Locate the cell with the specified text and output its (x, y) center coordinate. 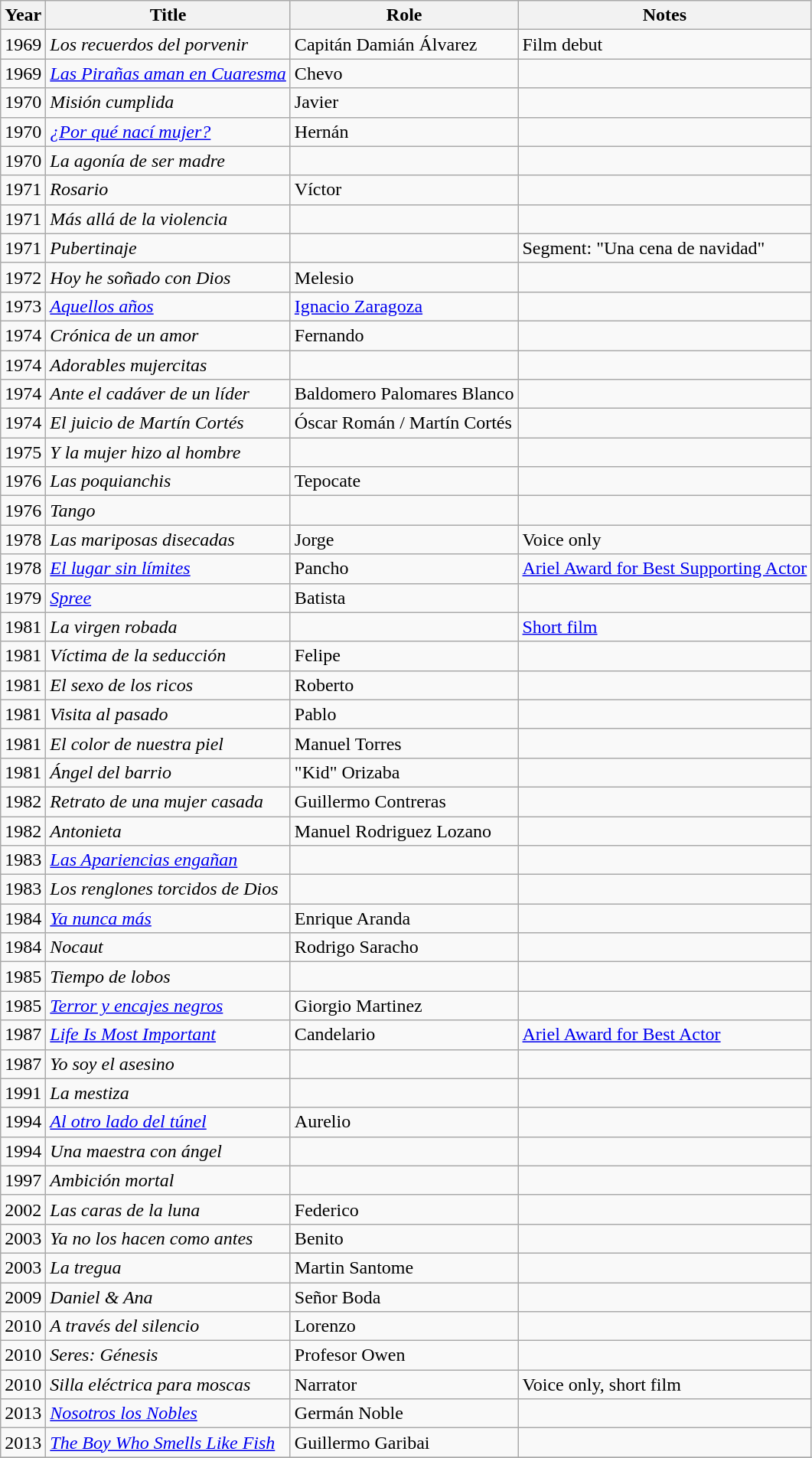
1979 (23, 598)
Los recuerdos del porvenir (168, 44)
Narrator (404, 1385)
Nocaut (168, 948)
Film debut (664, 44)
Batista (404, 598)
Giorgio Martinez (404, 1006)
Más allá de la violencia (168, 219)
El color de nuestra piel (168, 743)
Ignacio Zaragoza (404, 306)
Life Is Most Important (168, 1035)
Tepocate (404, 481)
Benito (404, 1238)
Hernán (404, 132)
Pablo (404, 714)
Las Pirañas aman en Cuaresma (168, 73)
El lugar sin límites (168, 569)
Profesor Owen (404, 1355)
Chevo (404, 73)
Rosario (168, 190)
Misión cumplida (168, 103)
Title (168, 15)
Señor Boda (404, 1297)
Las Apariencias engañan (168, 860)
Tango (168, 510)
La tregua (168, 1267)
Las mariposas disecadas (168, 540)
Notes (664, 15)
Manuel Rodriguez Lozano (404, 830)
Crónica de un amor (168, 335)
Federico (404, 1209)
Lorenzo (404, 1326)
Felipe (404, 656)
Ariel Award for Best Actor (664, 1035)
1975 (23, 452)
Terror y encajes negros (168, 1006)
Segment: "Una cena de navidad" (664, 248)
Ángel del barrio (168, 772)
La virgen robada (168, 627)
Aurelio (404, 1122)
Rodrigo Saracho (404, 948)
Pancho (404, 569)
Ariel Award for Best Supporting Actor (664, 569)
Voice only, short film (664, 1385)
Aquellos años (168, 306)
Ante el cadáver de un líder (168, 394)
Role (404, 15)
Las caras de la luna (168, 1209)
Manuel Torres (404, 743)
Spree (168, 598)
Baldomero Palomares Blanco (404, 394)
The Boy Who Smells Like Fish (168, 1443)
Martin Santome (404, 1267)
Short film (664, 627)
Year (23, 15)
Enrique Aranda (404, 918)
Yo soy el asesino (168, 1064)
1972 (23, 277)
Y la mujer hizo al hombre (168, 452)
Las poquianchis (168, 481)
Daniel & Ana (168, 1297)
Ambición mortal (168, 1180)
Ya nunca más (168, 918)
Capitán Damián Álvarez (404, 44)
Seres: Génesis (168, 1355)
Fernando (404, 335)
El juicio de Martín Cortés (168, 423)
Candelario (404, 1035)
Los renglones torcidos de Dios (168, 889)
2009 (23, 1297)
El sexo de los ricos (168, 685)
La agonía de ser madre (168, 161)
Silla eléctrica para moscas (168, 1385)
Retrato de una mujer casada (168, 801)
Antonieta (168, 830)
1997 (23, 1180)
Roberto (404, 685)
Adorables mujercitas (168, 365)
La mestiza (168, 1093)
Víctor (404, 190)
Javier (404, 103)
Guillermo Garibai (404, 1443)
Pubertinaje (168, 248)
Tiempo de lobos (168, 977)
2002 (23, 1209)
Germán Noble (404, 1414)
Nosotros los Nobles (168, 1414)
Guillermo Contreras (404, 801)
Óscar Román / Martín Cortés (404, 423)
¿Por qué nací mujer? (168, 132)
Visita al pasado (168, 714)
A través del silencio (168, 1326)
Melesio (404, 277)
"Kid" Orizaba (404, 772)
1991 (23, 1093)
Víctima de la seducción (168, 656)
Ya no los hacen como antes (168, 1238)
Jorge (404, 540)
Voice only (664, 540)
Al otro lado del túnel (168, 1122)
1973 (23, 306)
Hoy he soñado con Dios (168, 277)
Una maestra con ángel (168, 1151)
